For the text-containing cell, return its midpoint in [x, y] coordinate format. 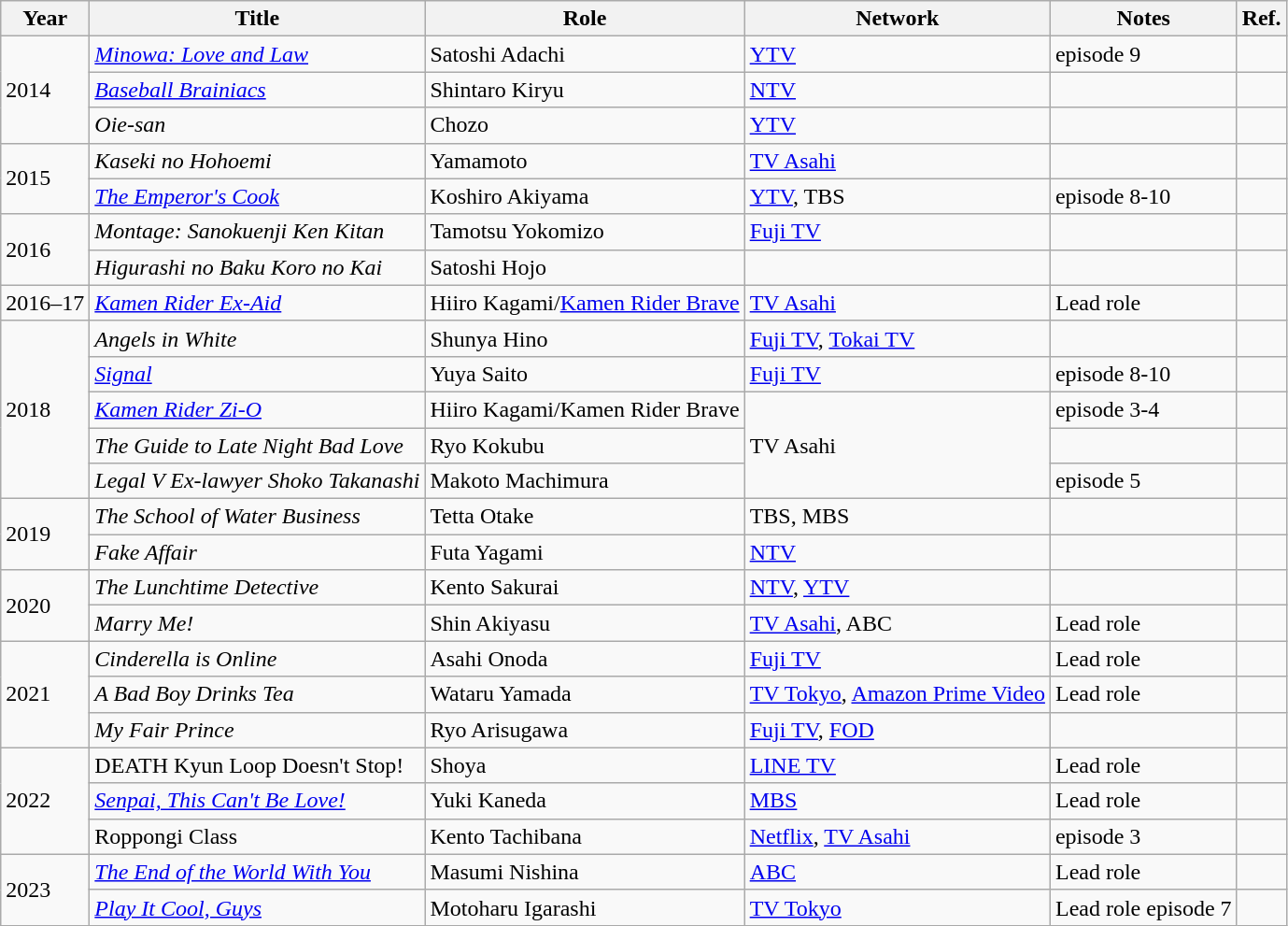
Marry Me! [258, 623]
Masumi Nishina [585, 872]
A Bad Boy Drinks Tea [258, 694]
Senpai, This Can't Be Love! [258, 801]
Title [258, 19]
Chozo [585, 125]
Shunya Hino [585, 338]
Role [585, 19]
The End of the World With You [258, 872]
The Lunchtime Detective [258, 588]
Futa Yagami [585, 552]
Wataru Yamada [585, 694]
Signal [258, 374]
TBS, MBS [897, 517]
My Fair Prince [258, 730]
2022 [45, 801]
2016 [45, 249]
2016–17 [45, 303]
The Guide to Late Night Bad Love [258, 446]
Koshiro Akiyama [585, 196]
Ref. [1261, 19]
Higurashi no Baku Koro no Kai [258, 267]
ABC [897, 872]
Play It Cool, Guys [258, 907]
Baseball Brainiacs [258, 90]
Fuji TV, Tokai TV [897, 338]
Satoshi Hojo [585, 267]
Satoshi Adachi [585, 54]
Yamamoto [585, 161]
MBS [897, 801]
Notes [1143, 19]
episode 9 [1143, 54]
Kamen Rider Ex-Aid [258, 303]
Network [897, 19]
Oie-san [258, 125]
Shin Akiyasu [585, 623]
Makoto Machimura [585, 481]
Tamotsu Yokomizo [585, 232]
episode 3-4 [1143, 409]
Tetta Otake [585, 517]
YTV, TBS [897, 196]
2021 [45, 694]
Shintaro Kiryu [585, 90]
LINE TV [897, 765]
TV Asahi, ABC [897, 623]
Yuya Saito [585, 374]
The Emperor's Cook [258, 196]
Yuki Kaneda [585, 801]
Kento Sakurai [585, 588]
Kamen Rider Zi-O [258, 409]
Fuji TV, FOD [897, 730]
Asahi Onoda [585, 659]
2014 [45, 90]
Motoharu Igarashi [585, 907]
Minowa: Love and Law [258, 54]
Year [45, 19]
Kaseki no Hohoemi [258, 161]
Roppongi Class [258, 836]
2020 [45, 605]
Legal V Ex-lawyer Shoko Takanashi [258, 481]
episode 5 [1143, 481]
Kento Tachibana [585, 836]
The School of Water Business [258, 517]
Angels in White [258, 338]
2023 [45, 890]
2018 [45, 409]
2015 [45, 178]
Ryo Arisugawa [585, 730]
Netflix, TV Asahi [897, 836]
TV Tokyo [897, 907]
Cinderella is Online [258, 659]
episode 3 [1143, 836]
Shoya [585, 765]
2019 [45, 534]
Ryo Kokubu [585, 446]
NTV, YTV [897, 588]
Montage: Sanokuenji Ken Kitan [258, 232]
DEATH Kyun Loop Doesn't Stop! [258, 765]
Fake Affair [258, 552]
TV Tokyo, Amazon Prime Video [897, 694]
Lead role episode 7 [1143, 907]
